From the cell containing the given text, extract its center point as [X, Y] coordinate. 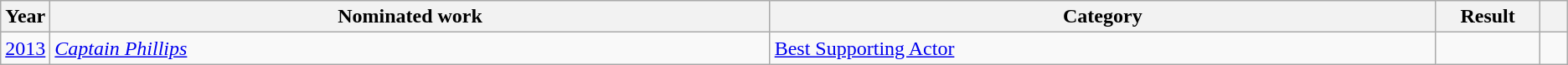
Year [25, 17]
Category [1102, 17]
Nominated work [410, 17]
Best Supporting Actor [1102, 48]
Captain Phillips [410, 48]
2013 [25, 48]
Result [1488, 17]
